Determine the (x, y) coordinate at the center of the cell enclosing the given text.  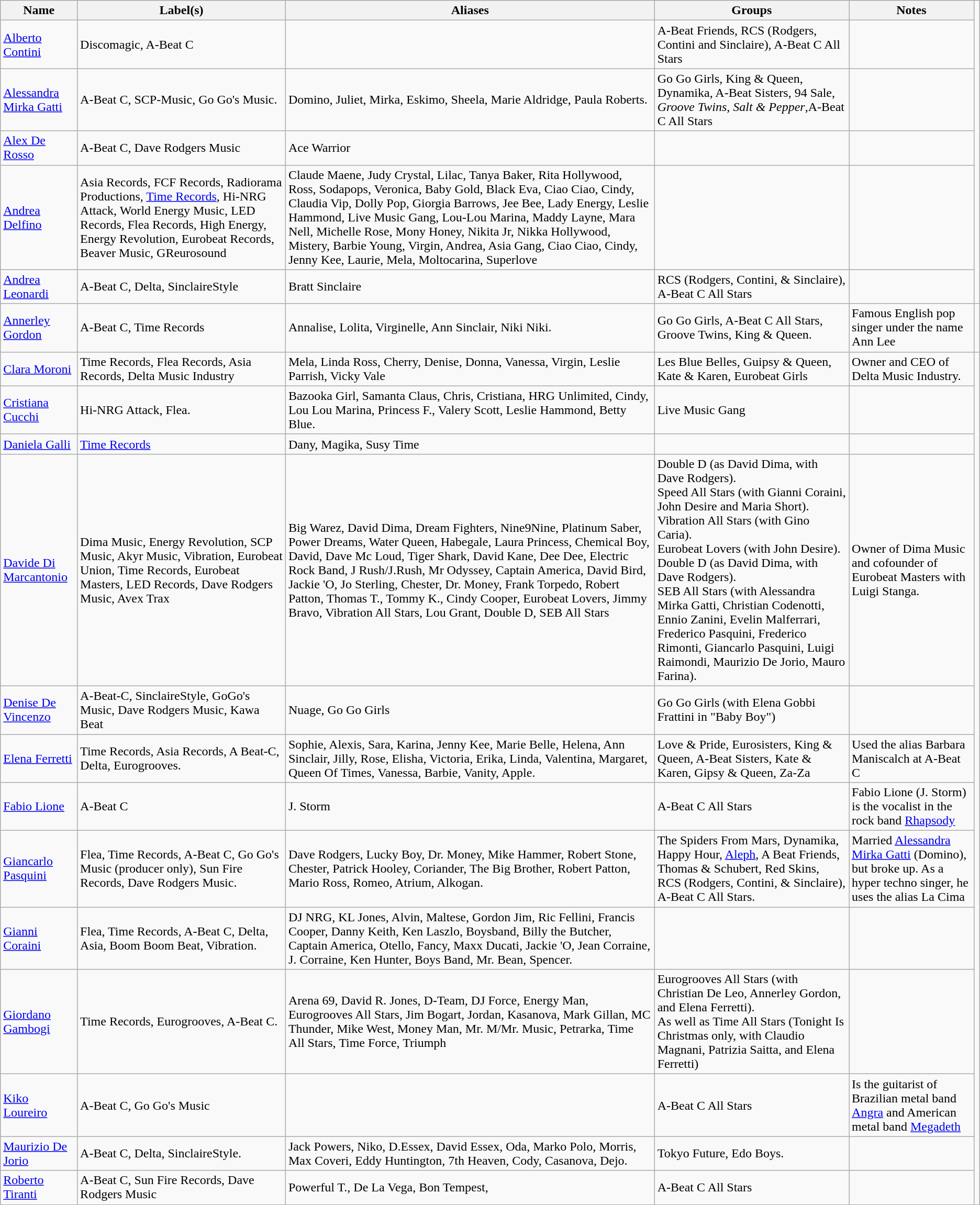
Denise De Vincenzo (39, 710)
Andrea Leonardi (39, 287)
Time Records, Eurogrooves, A-Beat C. (182, 1022)
A-Beat C, Sun Fire Records, Dave Rodgers Music (182, 1187)
Annerley Gordon (39, 328)
Flea, Time Records, A-Beat C, Delta, Asia, Boom Boom Beat, Vibration. (182, 938)
Giordano Gambogi (39, 1022)
Bazooka Girl, Samanta Claus, Chris, Cristiana, HRG Unlimited, Cindy, Lou Lou Marina, Princess F., Valery Scott, Leslie Hammond, Betty Blue. (470, 410)
A-Beat-C, SinclaireStyle, GoGo's Music, Dave Rodgers Music, Kawa Beat (182, 710)
Aliases (470, 10)
Annalise, Lolita, Virginelle, Ann Sinclair, Niki Niki. (470, 328)
Domino, Juliet, Mirka, Eskimo, Sheela, Marie Aldridge, Paula Roberts. (470, 99)
Gianni Coraini (39, 938)
A-Beat C, SCP-Music, Go Go's Music. (182, 99)
Flea, Time Records, A-Beat C, Go Go's Music (producer only), Sun Fire Records, Dave Rodgers Music. (182, 869)
A-Beat C, Go Go's Music (182, 1106)
Alex De Rosso (39, 148)
Discomagic, A-Beat C (182, 44)
Roberto Tiranti (39, 1187)
Elena Ferretti (39, 758)
Alessandra Mirka Gatti (39, 99)
Clara Moroni (39, 369)
Cristiana Cucchi (39, 410)
Jack Powers, Niko, D.Essex, David Essex, Oda, Marko Polo, Morris, Max Coveri, Eddy Huntington, 7th Heaven, Cody, Casanova, Dejo. (470, 1154)
Alberto Contini (39, 44)
Groups (752, 10)
Married Alessandra Mirka Gatti (Domino), but broke up. As a hyper techno singer, he uses the alias La Cima (912, 869)
Go Go Girls, King & Queen, Dynamika, A-Beat Sisters, 94 Sale, Groove Twins, Salt & Pepper,A-Beat C All Stars (752, 99)
A-Beat C, Delta, SinclaireStyle. (182, 1154)
Hi-NRG Attack, Flea. (182, 410)
Tokyo Future, Edo Boys. (752, 1154)
Daniela Galli (39, 444)
Andrea Delfino (39, 217)
Is the guitarist of Brazilian metal band Angra and American metal band Megadeth (912, 1106)
A-Beat Friends, RCS (Rodgers, Contini and Sinclaire), A-Beat C All Stars (752, 44)
RCS (Rodgers, Contini, & Sinclaire), A-Beat C All Stars (752, 287)
Time Records, Flea Records, Asia Records, Delta Music Industry (182, 369)
Name (39, 10)
Love & Pride, Eurosisters, King & Queen, A-Beat Sisters, Kate & Karen, Gipsy & Queen, Za-Za (752, 758)
Kiko Loureiro (39, 1106)
Go Go Girls, A-Beat C All Stars, Groove Twins, King & Queen. (752, 328)
A-Beat C, Time Records (182, 328)
J. Storm (470, 807)
Time Records, Asia Records, A Beat-C, Delta, Eurogrooves. (182, 758)
Ace Warrior (470, 148)
Owner and CEO of Delta Music Industry. (912, 369)
Giancarlo Pasquini (39, 869)
Live Music Gang (752, 410)
Davide Di Marcantonio (39, 570)
Famous English pop singer under the name Ann Lee (912, 328)
Go Go Girls (with Elena Gobbi Frattini in "Baby Boy") (752, 710)
A-Beat C, Dave Rodgers Music (182, 148)
Les Blue Belles, Guipsy & Queen, Kate & Karen, Eurobeat Girls (752, 369)
Used the alias Barbara Maniscalch at A-Beat C (912, 758)
Fabio Lione (39, 807)
A-Beat C, Delta, SinclaireStyle (182, 287)
Dany, Magika, Susy Time (470, 444)
A-Beat C (182, 807)
Powerful T., De La Vega, Bon Tempest, (470, 1187)
Maurizio De Jorio (39, 1154)
Nuage, Go Go Girls (470, 710)
Owner of Dima Music and cofounder of Eurobeat Masters with Luigi Stanga. (912, 570)
Mela, Linda Ross, Cherry, Denise, Donna, Vanessa, Virgin, Leslie Parrish, Vicky Vale (470, 369)
Label(s) (182, 10)
Time Records (182, 444)
Bratt Sinclaire (470, 287)
Fabio Lione (J. Storm) is the vocalist in the rock band Rhapsody (912, 807)
Notes (912, 10)
